Return (X, Y) of the center of cell containing provided text 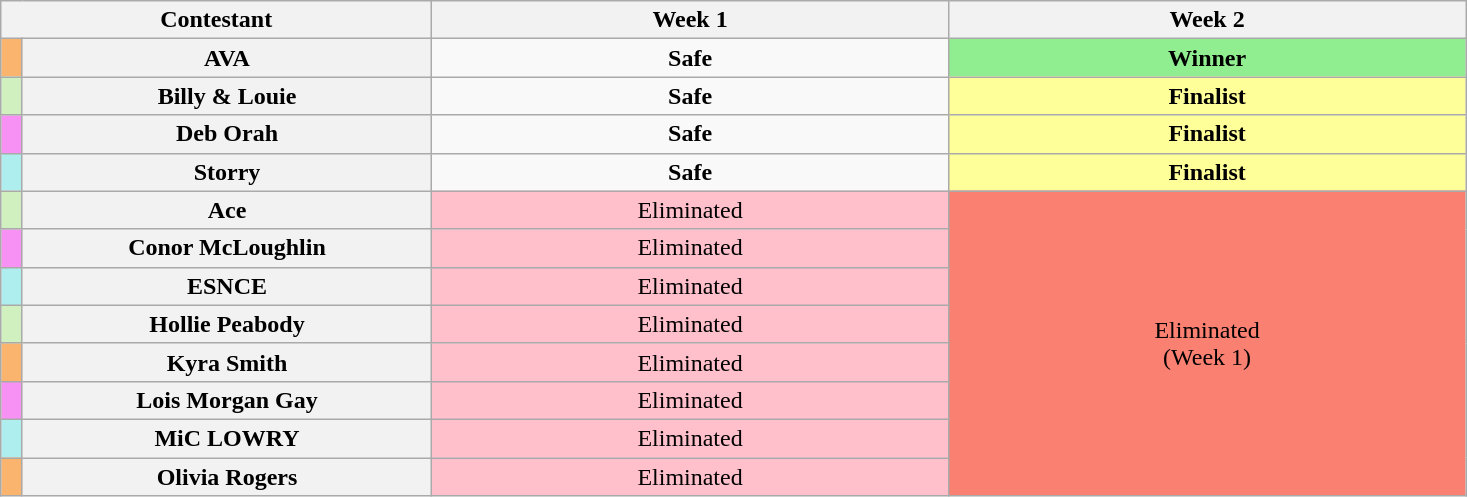
Conor McLoughlin (226, 248)
Contestant (216, 20)
ESNCE (226, 286)
Eliminated(Week 1) (1208, 343)
Week 2 (1208, 20)
Week 1 (690, 20)
Storry (226, 172)
Kyra Smith (226, 362)
AVA (226, 58)
Ace (226, 210)
Winner (1208, 58)
MiC LOWRY (226, 438)
Olivia Rogers (226, 477)
Hollie Peabody (226, 324)
Billy & Louie (226, 96)
Deb Orah (226, 134)
Lois Morgan Gay (226, 400)
